Locate the cell with the specified text and output its [x, y] center coordinate. 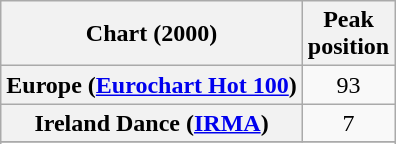
7 [348, 123]
Europe (Eurochart Hot 100) [152, 85]
93 [348, 85]
Chart (2000) [152, 34]
Ireland Dance (IRMA) [152, 123]
Peakposition [348, 34]
